Determine the (X, Y) coordinate at the center of the cell enclosing the given text.  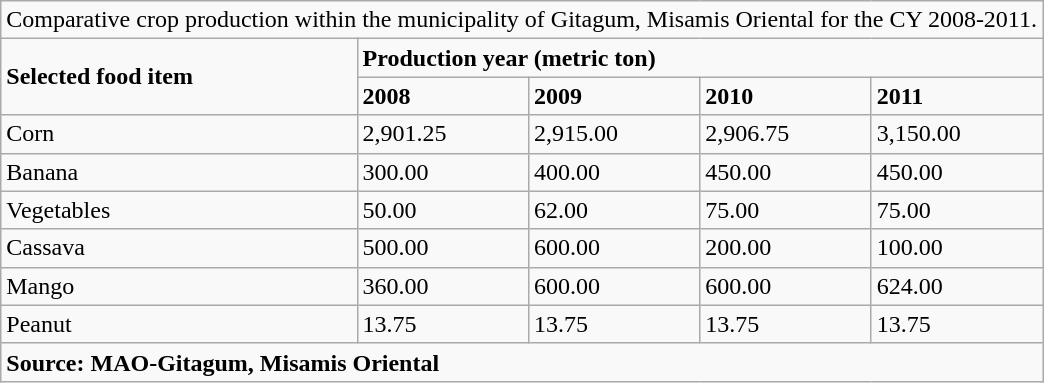
2009 (614, 96)
50.00 (442, 210)
Mango (179, 286)
Source: MAO-Gitagum, Misamis Oriental (522, 362)
2,906.75 (786, 134)
Banana (179, 172)
2,915.00 (614, 134)
2011 (956, 96)
Peanut (179, 324)
62.00 (614, 210)
624.00 (956, 286)
Selected food item (179, 77)
100.00 (956, 248)
500.00 (442, 248)
Corn (179, 134)
Vegetables (179, 210)
Cassava (179, 248)
200.00 (786, 248)
2,901.25 (442, 134)
Production year (metric ton) (700, 58)
2010 (786, 96)
3,150.00 (956, 134)
2008 (442, 96)
Comparative crop production within the municipality of Gitagum, Misamis Oriental for the CY 2008-2011. (522, 20)
360.00 (442, 286)
400.00 (614, 172)
300.00 (442, 172)
